Pinpoint the cell where the given text exists, returning its [X, Y] midpoint coordinate. 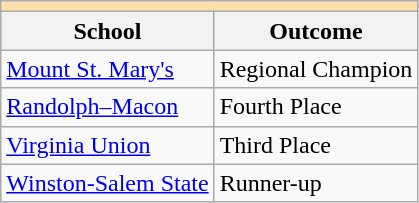
Fourth Place [316, 107]
Regional Champion [316, 69]
Runner-up [316, 183]
Third Place [316, 145]
Outcome [316, 31]
School [108, 31]
Winston-Salem State [108, 183]
Mount St. Mary's [108, 69]
Virginia Union [108, 145]
Randolph–Macon [108, 107]
